Pinpoint the cell where the given text exists, returning its (X, Y) midpoint coordinate. 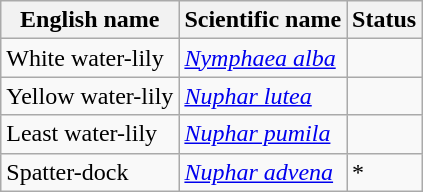
Nuphar pumila (263, 134)
Nuphar lutea (263, 96)
Yellow water-lily (90, 96)
English name (90, 20)
Status (384, 20)
White water-lily (90, 58)
Nuphar advena (263, 172)
Nymphaea alba (263, 58)
* (384, 172)
Scientific name (263, 20)
Least water-lily (90, 134)
Spatter-dock (90, 172)
